Output the [x, y] coordinate of the center of the cell containing the given text.  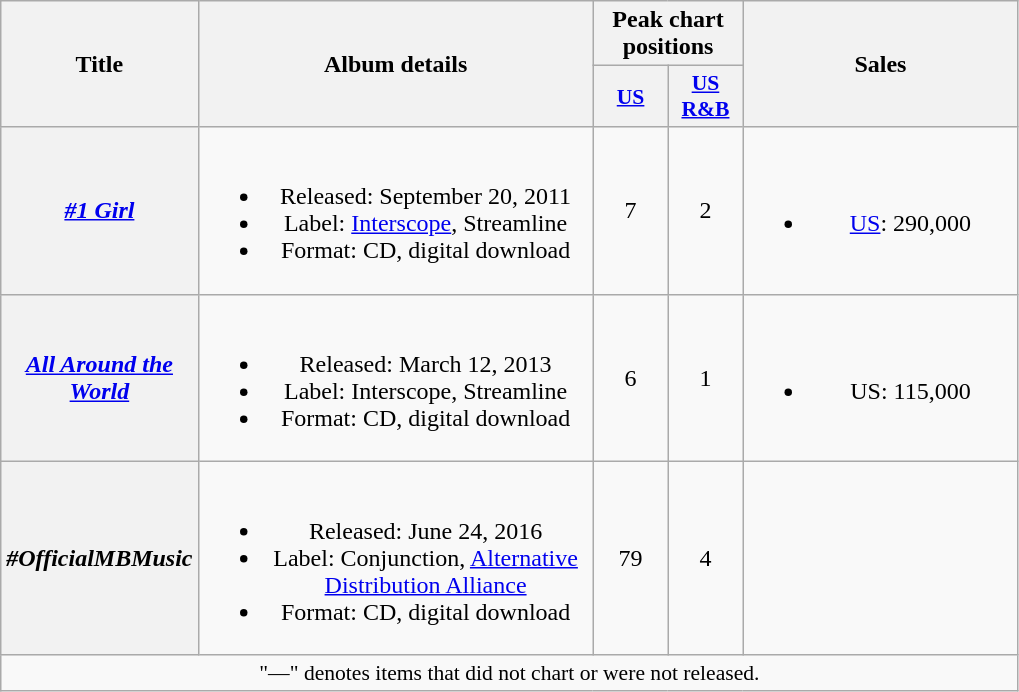
"—" denotes items that did not chart or were not released. [510, 673]
Peak chart positions [668, 34]
Released: September 20, 2011Label: Interscope, StreamlineFormat: CD, digital download [396, 210]
6 [630, 378]
US: 115,000 [880, 378]
4 [706, 558]
Album details [396, 64]
US: 290,000 [880, 210]
US [630, 96]
Title [100, 64]
1 [706, 378]
Sales [880, 64]
#1 Girl [100, 210]
Released: March 12, 2013Label: Interscope, StreamlineFormat: CD, digital download [396, 378]
Released: June 24, 2016Label: Conjunction, Alternative Distribution AllianceFormat: CD, digital download [396, 558]
79 [630, 558]
7 [630, 210]
#OfficialMBMusic [100, 558]
All Around the World [100, 378]
2 [706, 210]
US R&B [706, 96]
